Provide the [X, Y] coordinate of the cell's center where the given text is located.  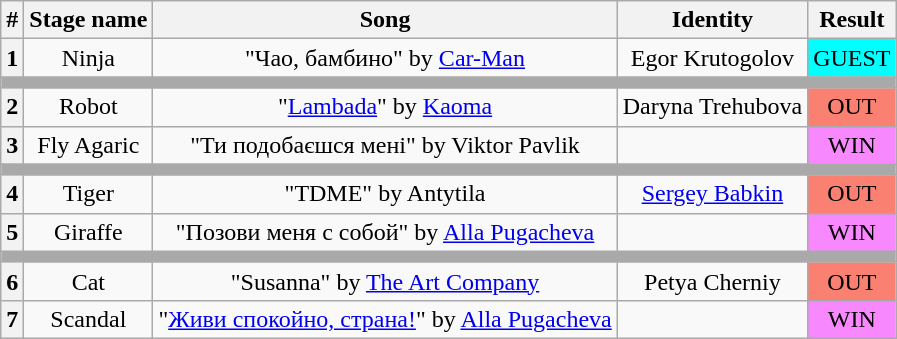
"Позови меня с собой" by Alla Pugacheva [385, 232]
3 [12, 145]
Scandal [88, 319]
"Живи спокойно, страна!" by Alla Pugacheva [385, 319]
"Чао, бамбино" by Car-Man [385, 58]
Egor Krutogolov [712, 58]
Fly Agaric [88, 145]
Stage name [88, 20]
4 [12, 194]
GUEST [852, 58]
Daryna Trehubova [712, 107]
6 [12, 281]
2 [12, 107]
# [12, 20]
Tiger [88, 194]
Petya Cherniy [712, 281]
5 [12, 232]
Song [385, 20]
Sergey Babkin [712, 194]
7 [12, 319]
Result [852, 20]
"Susanna" by The Art Company [385, 281]
"Ти подобаєшся мені" by Viktor Pavlik [385, 145]
"Lambada" by Kaoma [385, 107]
"TDME" by Antytila [385, 194]
Cat [88, 281]
Robot [88, 107]
Giraffe [88, 232]
Ninja [88, 58]
1 [12, 58]
Identity [712, 20]
